Return (x, y) of the center of cell containing provided text 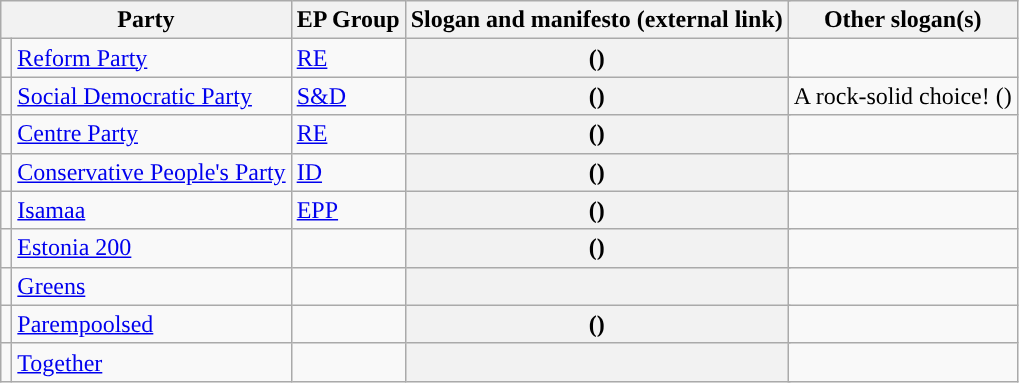
EP Group (348, 20)
Together (152, 362)
Isamaa (152, 210)
Parempoolsed (152, 324)
EPP (348, 210)
Slogan and manifesto (external link) (596, 20)
Estonia 200 (152, 248)
A rock-solid choice! () (902, 96)
Party (146, 20)
ID (348, 172)
Other slogan(s) (902, 20)
Social Democratic Party (152, 96)
Greens (152, 286)
Reform Party (152, 58)
S&D (348, 96)
Centre Party (152, 134)
Conservative People's Party (152, 172)
